Identify which cell holds the provided text, then report its [X, Y] central coordinate. 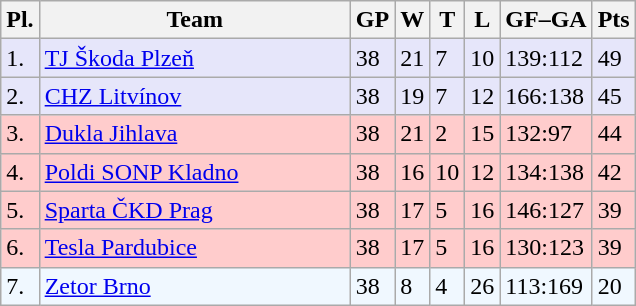
Pts [614, 20]
130:123 [546, 248]
Pl. [20, 20]
3. [20, 134]
139:112 [546, 58]
19 [412, 96]
26 [482, 286]
146:127 [546, 210]
1. [20, 58]
Zetor Brno [194, 286]
2. [20, 96]
7. [20, 286]
T [448, 20]
Sparta ČKD Prag [194, 210]
GF–GA [546, 20]
CHZ Litvínov [194, 96]
113:169 [546, 286]
42 [614, 172]
4. [20, 172]
134:138 [546, 172]
20 [614, 286]
15 [482, 134]
Poldi SONP Kladno [194, 172]
49 [614, 58]
44 [614, 134]
Tesla Pardubice [194, 248]
5. [20, 210]
GP [372, 20]
4 [448, 286]
Dukla Jihlava [194, 134]
Team [194, 20]
132:97 [546, 134]
8 [412, 286]
2 [448, 134]
TJ Škoda Plzeň [194, 58]
45 [614, 96]
6. [20, 248]
L [482, 20]
W [412, 20]
166:138 [546, 96]
